Provide the [x, y] coordinate of the cell's center where the given text is located.  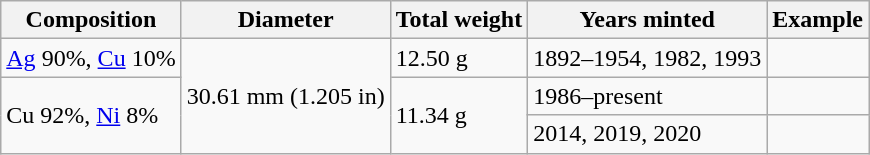
30.61 mm (1.205 in) [286, 96]
Diameter [286, 20]
11.34 g [459, 115]
12.50 g [459, 58]
2014, 2019, 2020 [648, 134]
1986–present [648, 96]
Years minted [648, 20]
Example [818, 20]
1892–1954, 1982, 1993 [648, 58]
Composition [91, 20]
Ag 90%, Cu 10% [91, 58]
Total weight [459, 20]
Cu 92%, Ni 8% [91, 115]
